Capture the cell that displays the provided text and extract its (x, y) central coordinate. 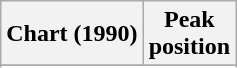
Peakposition (189, 34)
Chart (1990) (72, 34)
